Output the [x, y] coordinate of the center of the cell containing the given text.  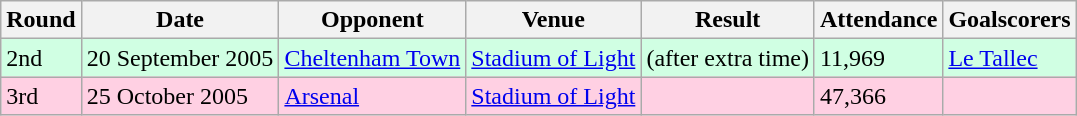
11,969 [878, 58]
Venue [554, 20]
Arsenal [372, 96]
Goalscorers [1010, 20]
Cheltenham Town [372, 58]
20 September 2005 [180, 58]
Attendance [878, 20]
3rd [41, 96]
Opponent [372, 20]
Le Tallec [1010, 58]
2nd [41, 58]
Result [728, 20]
25 October 2005 [180, 96]
Round [41, 20]
47,366 [878, 96]
Date [180, 20]
(after extra time) [728, 58]
